Detect which cell encompasses the target text, then output its [x, y] center coordinate. 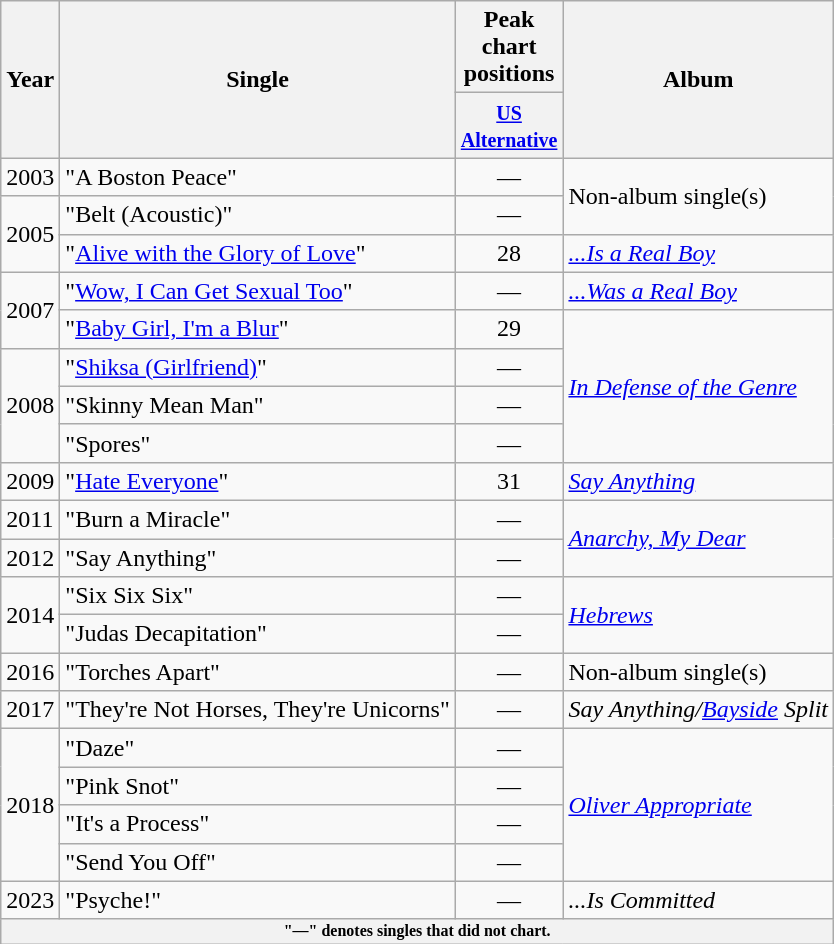
"Shiksa (Girlfriend)" [258, 367]
2023 [30, 900]
"It's a Process" [258, 824]
US Alternative [509, 126]
"—" denotes singles that did not chart. [418, 931]
Say Anything/Bayside Split [698, 710]
"Hate Everyone" [258, 481]
2017 [30, 710]
"Spores" [258, 443]
In Defense of the Genre [698, 386]
2011 [30, 519]
Album [698, 80]
"Skinny Mean Man" [258, 405]
"Pink Snot" [258, 786]
"Psyche!" [258, 900]
Oliver Appropriate [698, 805]
"They're Not Horses, They're Unicorns" [258, 710]
"Judas Decapitation" [258, 634]
2014 [30, 615]
"Burn a Miracle" [258, 519]
2008 [30, 405]
2016 [30, 672]
29 [509, 329]
Peak chart positions [509, 47]
Hebrews [698, 615]
"Say Anything" [258, 557]
2003 [30, 177]
"A Boston Peace" [258, 177]
2005 [30, 234]
"Daze" [258, 748]
Year [30, 80]
28 [509, 253]
...Was a Real Boy [698, 291]
"Wow, I Can Get Sexual Too" [258, 291]
"Belt (Acoustic)" [258, 215]
Anarchy, My Dear [698, 538]
"Alive with the Glory of Love" [258, 253]
"Torches Apart" [258, 672]
2009 [30, 481]
...Is Committed [698, 900]
"Baby Girl, I'm a Blur" [258, 329]
...Is a Real Boy [698, 253]
"Six Six Six" [258, 596]
2012 [30, 557]
31 [509, 481]
Single [258, 80]
Say Anything [698, 481]
2007 [30, 310]
2018 [30, 805]
"Send You Off" [258, 862]
